Return (X, Y) of the center of cell containing provided text 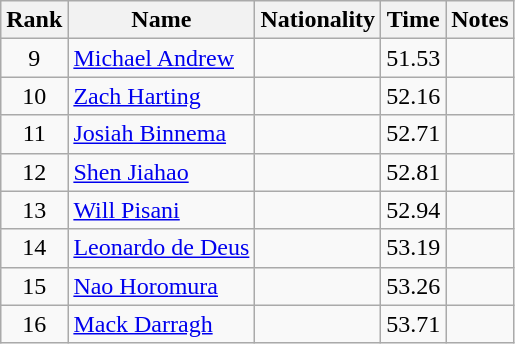
53.19 (414, 248)
Mack Darragh (162, 324)
Name (162, 20)
15 (34, 286)
Rank (34, 20)
Michael Andrew (162, 58)
Leonardo de Deus (162, 248)
14 (34, 248)
Nao Horomura (162, 286)
53.26 (414, 286)
52.16 (414, 96)
Time (414, 20)
9 (34, 58)
12 (34, 172)
Will Pisani (162, 210)
Nationality (318, 20)
53.71 (414, 324)
52.81 (414, 172)
52.71 (414, 134)
Josiah Binnema (162, 134)
Zach Harting (162, 96)
16 (34, 324)
Notes (480, 20)
13 (34, 210)
10 (34, 96)
11 (34, 134)
51.53 (414, 58)
Shen Jiahao (162, 172)
52.94 (414, 210)
